Provide the [X, Y] coordinate of the cell's center where the given text is located.  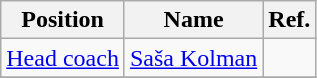
Position [63, 20]
Name [193, 20]
Ref. [290, 20]
Head coach [63, 58]
Saša Kolman [193, 58]
